Determine the [X, Y] coordinate at the center of the cell enclosing the given text.  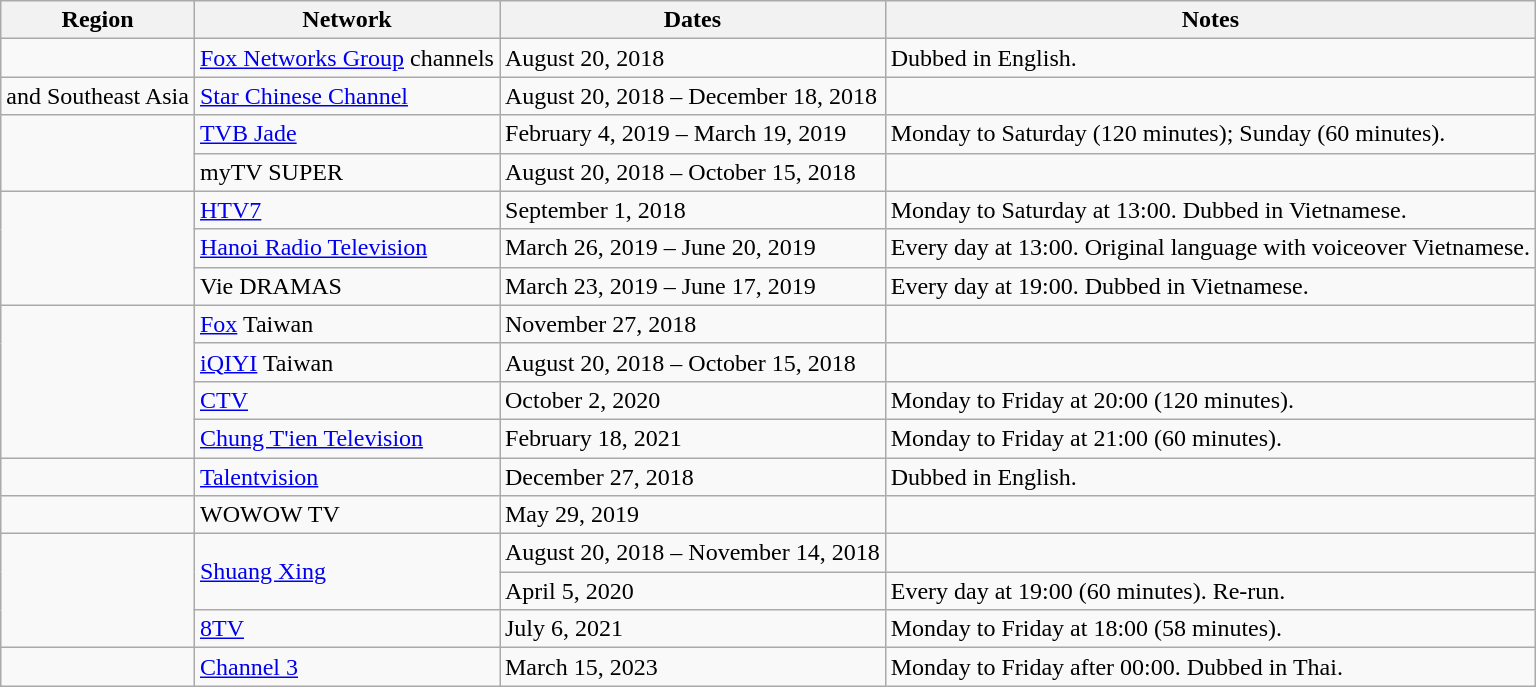
August 20, 2018 [693, 58]
and Southeast Asia [98, 96]
Monday to Saturday at 13:00. Dubbed in Vietnamese. [1210, 210]
Channel 3 [346, 667]
December 27, 2018 [693, 477]
Monday to Saturday (120 minutes); Sunday (60 minutes). [1210, 134]
July 6, 2021 [693, 629]
CTV [346, 400]
August 20, 2018 – December 18, 2018 [693, 96]
Monday to Friday at 18:00 (58 minutes). [1210, 629]
Hanoi Radio Television [346, 248]
Chung T'ien Television [346, 438]
Shuang Xing [346, 572]
Notes [1210, 20]
August 20, 2018 – November 14, 2018 [693, 553]
Monday to Friday at 21:00 (60 minutes). [1210, 438]
Every day at 19:00 (60 minutes). Re-run. [1210, 591]
March 15, 2023 [693, 667]
October 2, 2020 [693, 400]
Region [98, 20]
May 29, 2019 [693, 515]
April 5, 2020 [693, 591]
Network [346, 20]
September 1, 2018 [693, 210]
March 23, 2019 – June 17, 2019 [693, 286]
Vie DRAMAS [346, 286]
Star Chinese Channel [346, 96]
Dates [693, 20]
HTV7 [346, 210]
Fox Taiwan [346, 324]
WOWOW TV [346, 515]
Monday to Friday after 00:00. Dubbed in Thai. [1210, 667]
Monday to Friday at 20:00 (120 minutes). [1210, 400]
TVB Jade [346, 134]
iQIYI Taiwan [346, 362]
March 26, 2019 – June 20, 2019 [693, 248]
Fox Networks Group channels [346, 58]
Every day at 19:00. Dubbed in Vietnamese. [1210, 286]
February 18, 2021 [693, 438]
Every day at 13:00. Original language with voiceover Vietnamese. [1210, 248]
8TV [346, 629]
February 4, 2019 – March 19, 2019 [693, 134]
November 27, 2018 [693, 324]
Talentvision [346, 477]
myTV SUPER [346, 172]
